Determine the (x, y) coordinate at the center of the cell enclosing the given text.  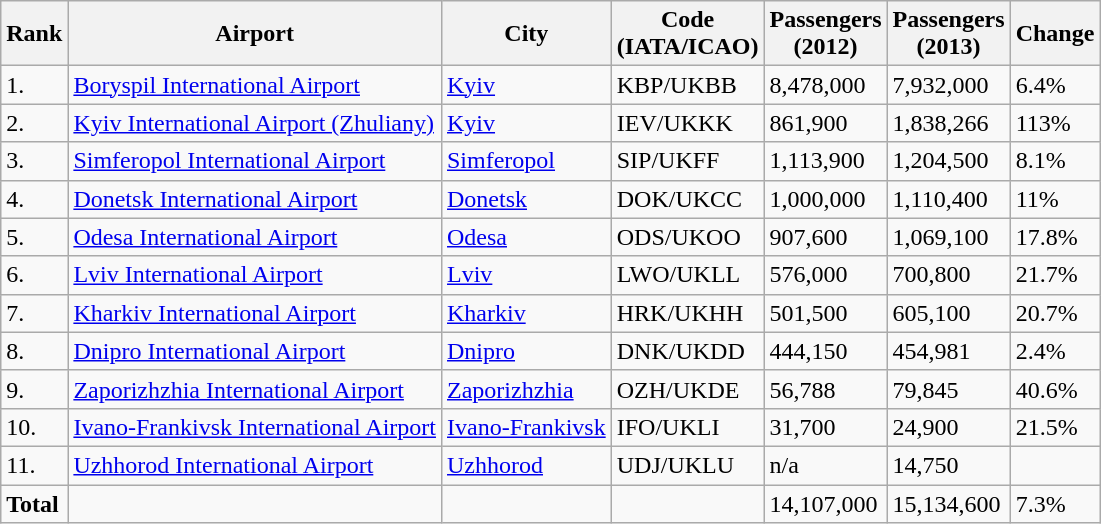
Kharkiv (526, 313)
24,900 (948, 427)
Odesa International Airport (255, 237)
Odesa (526, 237)
3. (34, 161)
454,981 (948, 351)
14,107,000 (826, 503)
4. (34, 199)
DNK/UKDD (688, 351)
IFO/UKLI (688, 427)
Passengers (2012) (826, 34)
1,204,500 (948, 161)
1,113,900 (826, 161)
2. (34, 123)
Passengers (2013) (948, 34)
576,000 (826, 275)
Lviv International Airport (255, 275)
11% (1055, 199)
605,100 (948, 313)
Lviv (526, 275)
10. (34, 427)
17.8% (1055, 237)
20.7% (1055, 313)
SIP/UKFF (688, 161)
UDJ/UKLU (688, 465)
ODS/UKOO (688, 237)
KBP/UKBB (688, 85)
40.6% (1055, 389)
Zaporizhzhia International Airport (255, 389)
Uzhhorod International Airport (255, 465)
Dnipro International Airport (255, 351)
1,000,000 (826, 199)
Zaporizhzhia (526, 389)
444,150 (826, 351)
DOK/UKCC (688, 199)
21.7% (1055, 275)
Code(IATA/ICAO) (688, 34)
1,110,400 (948, 199)
OZH/UKDE (688, 389)
21.5% (1055, 427)
15,134,600 (948, 503)
7.3% (1055, 503)
Donetsk (526, 199)
Uzhhorod (526, 465)
n/a (826, 465)
Simferopol (526, 161)
6. (34, 275)
907,600 (826, 237)
Ivano-Frankivsk International Airport (255, 427)
1. (34, 85)
Donetsk International Airport (255, 199)
8.1% (1055, 161)
Ivano-Frankivsk (526, 427)
8,478,000 (826, 85)
1,838,266 (948, 123)
Kharkiv International Airport (255, 313)
City (526, 34)
Change (1055, 34)
Total (34, 503)
501,500 (826, 313)
Airport (255, 34)
IEV/UKKK (688, 123)
861,900 (826, 123)
11. (34, 465)
Dnipro (526, 351)
113% (1055, 123)
LWO/UKLL (688, 275)
5. (34, 237)
6.4% (1055, 85)
8. (34, 351)
14,750 (948, 465)
Boryspil International Airport (255, 85)
700,800 (948, 275)
79,845 (948, 389)
1,069,100 (948, 237)
2.4% (1055, 351)
HRK/UKHH (688, 313)
Kyiv International Airport (Zhuliany) (255, 123)
9. (34, 389)
7,932,000 (948, 85)
Rank (34, 34)
7. (34, 313)
Simferopol International Airport (255, 161)
56,788 (826, 389)
31,700 (826, 427)
